Output the (X, Y) coordinate of the center of the cell containing the given text.  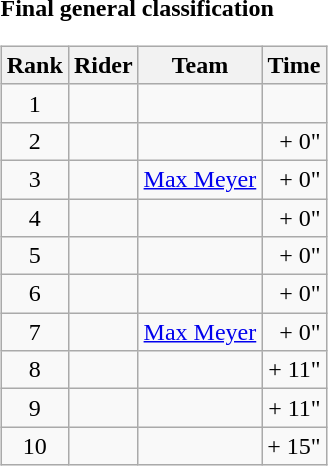
2 (34, 141)
9 (34, 408)
Rank (34, 65)
Rider (103, 65)
3 (34, 179)
+ 15" (294, 446)
8 (34, 370)
7 (34, 332)
5 (34, 256)
1 (34, 103)
Team (200, 65)
Time (294, 65)
6 (34, 294)
4 (34, 217)
10 (34, 446)
